Pinpoint the cell where the given text exists, returning its [x, y] midpoint coordinate. 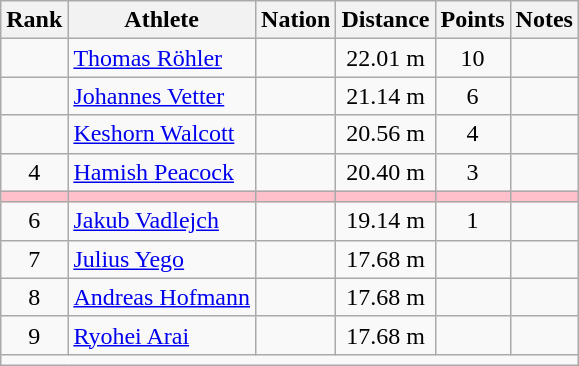
Andreas Hofmann [162, 297]
Thomas Röhler [162, 58]
19.14 m [386, 221]
Athlete [162, 20]
Distance [386, 20]
Ryohei Arai [162, 335]
1 [472, 221]
Johannes Vetter [162, 96]
10 [472, 58]
Notes [544, 20]
20.40 m [386, 172]
22.01 m [386, 58]
9 [34, 335]
7 [34, 259]
Rank [34, 20]
Julius Yego [162, 259]
20.56 m [386, 134]
Nation [296, 20]
21.14 m [386, 96]
8 [34, 297]
Keshorn Walcott [162, 134]
Points [472, 20]
Hamish Peacock [162, 172]
3 [472, 172]
Jakub Vadlejch [162, 221]
